Output the (X, Y) coordinate of the center of the cell containing the given text.  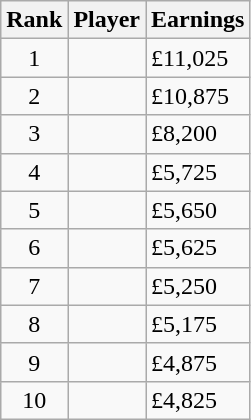
4 (34, 172)
£5,725 (198, 172)
Rank (34, 20)
£10,875 (198, 96)
£8,200 (198, 134)
10 (34, 400)
£5,650 (198, 210)
£4,875 (198, 362)
£5,625 (198, 248)
3 (34, 134)
£5,175 (198, 324)
£4,825 (198, 400)
2 (34, 96)
£5,250 (198, 286)
1 (34, 58)
Player (107, 20)
7 (34, 286)
5 (34, 210)
9 (34, 362)
£11,025 (198, 58)
8 (34, 324)
6 (34, 248)
Earnings (198, 20)
